Output the (x, y) coordinate of the center of the cell containing the given text.  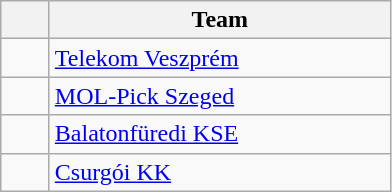
Balatonfüredi KSE (220, 134)
Telekom Veszprém (220, 58)
MOL-Pick Szeged (220, 96)
Team (220, 20)
Csurgói KK (220, 172)
